Locate the cell with the specified text and output its (x, y) center coordinate. 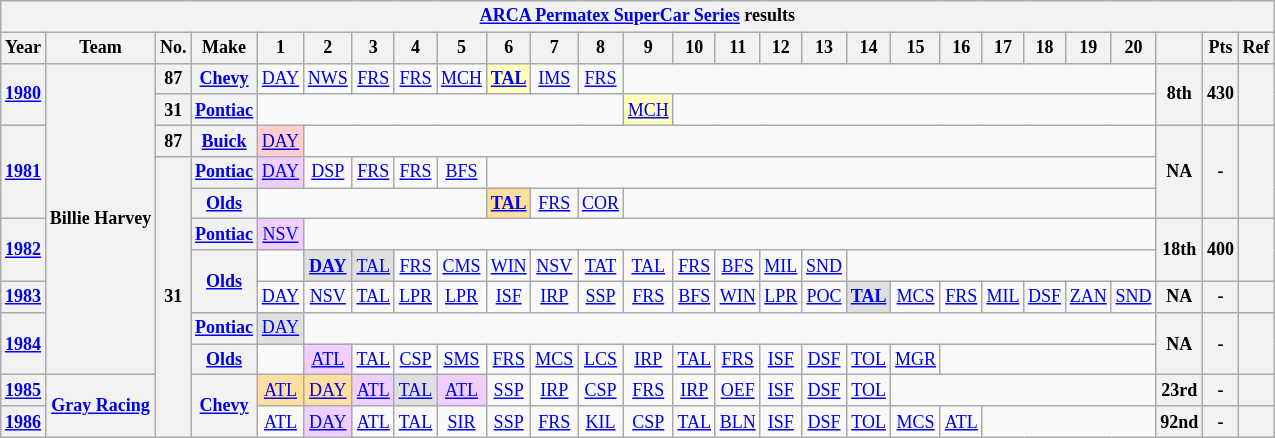
IMS (554, 78)
SIR (462, 422)
13 (824, 48)
POC (824, 296)
9 (648, 48)
No. (174, 48)
14 (868, 48)
8 (601, 48)
20 (1134, 48)
SMS (462, 360)
5 (462, 48)
1 (280, 48)
Pts (1221, 48)
2 (328, 48)
Make (224, 48)
11 (738, 48)
1986 (24, 422)
DSP (328, 172)
LCS (601, 360)
Year (24, 48)
8th (1180, 94)
1984 (24, 343)
TAT (601, 266)
Billie Harvey (100, 219)
Gray Racing (100, 406)
18 (1045, 48)
MGR (916, 360)
430 (1221, 94)
7 (554, 48)
92nd (1180, 422)
19 (1088, 48)
16 (961, 48)
1982 (24, 250)
1981 (24, 172)
Team (100, 48)
400 (1221, 250)
15 (916, 48)
CMS (462, 266)
6 (508, 48)
Ref (1256, 48)
1980 (24, 94)
OEF (738, 390)
12 (781, 48)
3 (373, 48)
4 (415, 48)
17 (1003, 48)
ZAN (1088, 296)
1985 (24, 390)
Buick (224, 140)
COR (601, 204)
NWS (328, 78)
ARCA Permatex SuperCar Series results (638, 16)
18th (1180, 250)
10 (694, 48)
23rd (1180, 390)
KIL (601, 422)
BLN (738, 422)
1983 (24, 296)
